Locate the cell with the specified text and output its (X, Y) center coordinate. 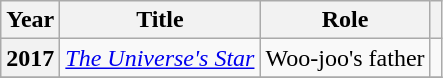
Role (345, 20)
Year (30, 20)
2017 (30, 58)
The Universe's Star (160, 58)
Title (160, 20)
Woo-joo's father (345, 58)
